Return (x, y) of the center of cell containing provided text 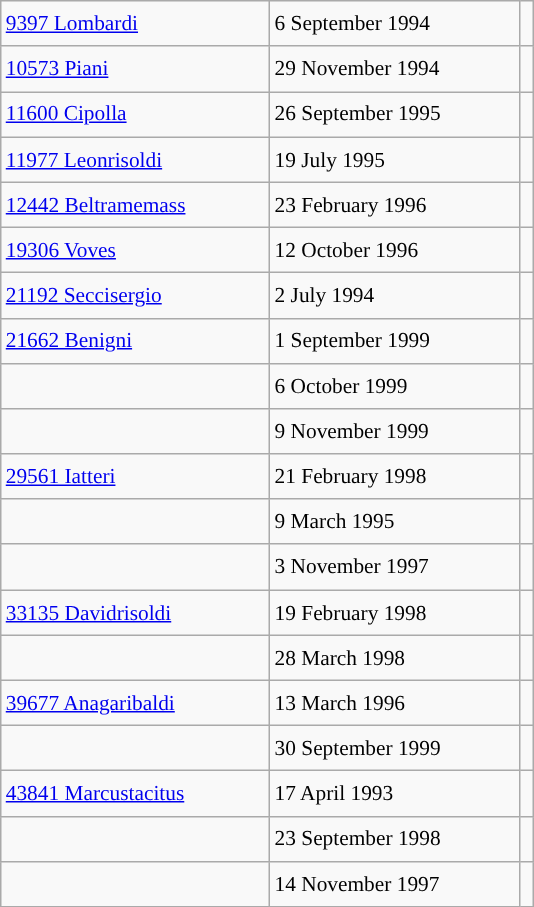
6 September 1994 (394, 24)
23 February 1996 (394, 204)
1 September 1999 (394, 340)
23 September 1998 (394, 838)
11977 Leonrisoldi (136, 160)
33135 Davidrisoldi (136, 612)
21662 Benigni (136, 340)
19 July 1995 (394, 160)
30 September 1999 (394, 748)
39677 Anagaribaldi (136, 702)
28 March 1998 (394, 658)
3 November 1997 (394, 566)
29 November 1994 (394, 68)
43841 Marcustacitus (136, 794)
11600 Cipolla (136, 114)
14 November 1997 (394, 884)
10573 Piani (136, 68)
12 October 1996 (394, 250)
9 November 1999 (394, 432)
6 October 1999 (394, 386)
19306 Voves (136, 250)
21192 Seccisergio (136, 296)
9397 Lombardi (136, 24)
9 March 1995 (394, 522)
29561 Iatteri (136, 476)
2 July 1994 (394, 296)
12442 Beltramemass (136, 204)
21 February 1998 (394, 476)
17 April 1993 (394, 794)
13 March 1996 (394, 702)
26 September 1995 (394, 114)
19 February 1998 (394, 612)
